Identify which cell holds the provided text, then report its [X, Y] central coordinate. 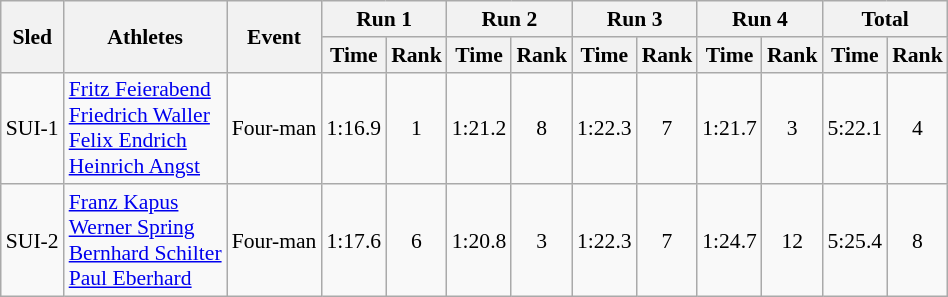
Run 4 [760, 19]
1:24.7 [730, 241]
12 [792, 241]
6 [416, 241]
SUI-1 [32, 128]
Athletes [146, 36]
1 [416, 128]
Franz KapusWerner SpringBernhard SchilterPaul Eberhard [146, 241]
Fritz FeierabendFriedrich WallerFelix EndrichHeinrich Angst [146, 128]
4 [918, 128]
Run 1 [384, 19]
Sled [32, 36]
1:21.7 [730, 128]
Total [884, 19]
1:16.9 [354, 128]
Run 3 [634, 19]
1:20.8 [480, 241]
Run 2 [510, 19]
Event [274, 36]
1:17.6 [354, 241]
SUI-2 [32, 241]
5:25.4 [854, 241]
5:22.1 [854, 128]
1:21.2 [480, 128]
